Detect which cell encompasses the target text, then output its [x, y] center coordinate. 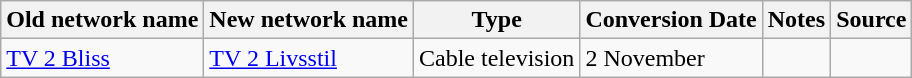
New network name [309, 20]
Conversion Date [671, 20]
Old network name [102, 20]
Source [872, 20]
TV 2 Livsstil [309, 58]
2 November [671, 58]
Type [497, 20]
Cable television [497, 58]
TV 2 Bliss [102, 58]
Notes [796, 20]
